Provide the (X, Y) coordinate of the cell's center where the given text is located.  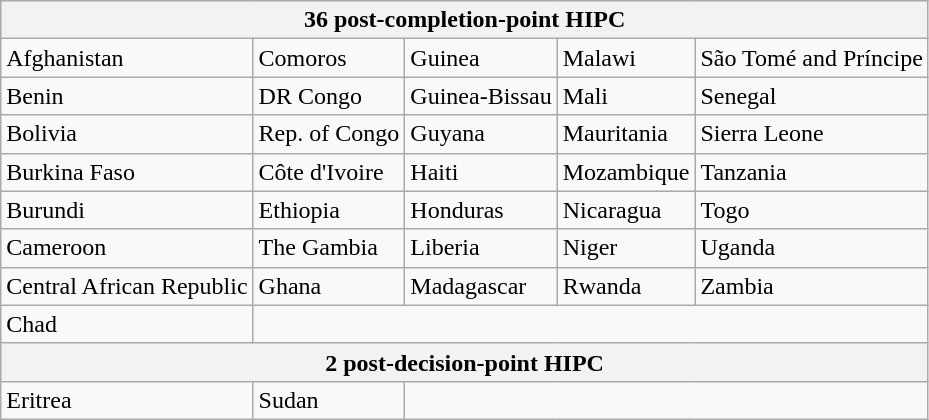
São Tomé and Príncipe (812, 58)
Cameroon (127, 248)
Eritrea (127, 400)
Zambia (812, 286)
Guinea (481, 58)
Afghanistan (127, 58)
Sudan (329, 400)
Nicaragua (626, 210)
Haiti (481, 172)
The Gambia (329, 248)
Uganda (812, 248)
Liberia (481, 248)
Mali (626, 96)
DR Congo (329, 96)
Chad (127, 324)
Honduras (481, 210)
Ghana (329, 286)
Central African Republic (127, 286)
Tanzania (812, 172)
Comoros (329, 58)
Madagascar (481, 286)
Burkina Faso (127, 172)
Burundi (127, 210)
Rwanda (626, 286)
Benin (127, 96)
Côte d'Ivoire (329, 172)
36 post-completion-point HIPC (465, 20)
Mauritania (626, 134)
Togo (812, 210)
Malawi (626, 58)
Mozambique (626, 172)
Sierra Leone (812, 134)
Rep. of Congo (329, 134)
2 post-decision-point HIPC (465, 362)
Ethiopia (329, 210)
Senegal (812, 96)
Guinea-Bissau (481, 96)
Niger (626, 248)
Bolivia (127, 134)
Guyana (481, 134)
